Return the (x, y) coordinate for the center point of the cell that contains the specified text.  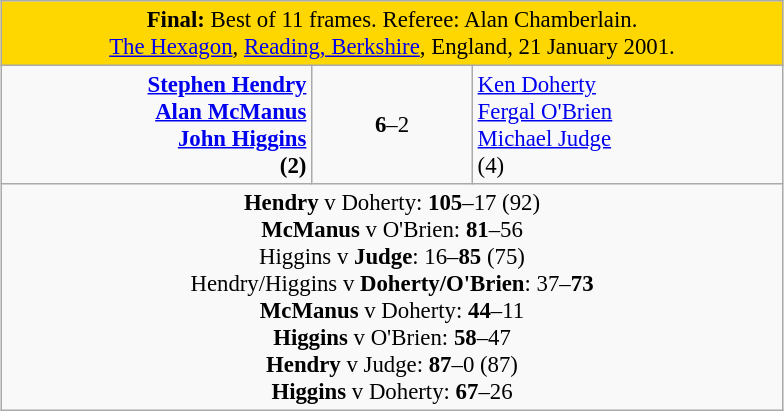
Stephen HendryAlan McManusJohn Higgins (2) (156, 126)
6–2 (392, 126)
Ken DohertyFergal O'BrienMichael Judge (4) (628, 126)
Final: Best of 11 frames. Referee: Alan Chamberlain.The Hexagon, Reading, Berkshire, England, 21 January 2001. (392, 34)
